Detect which cell encompasses the target text, then output its (X, Y) center coordinate. 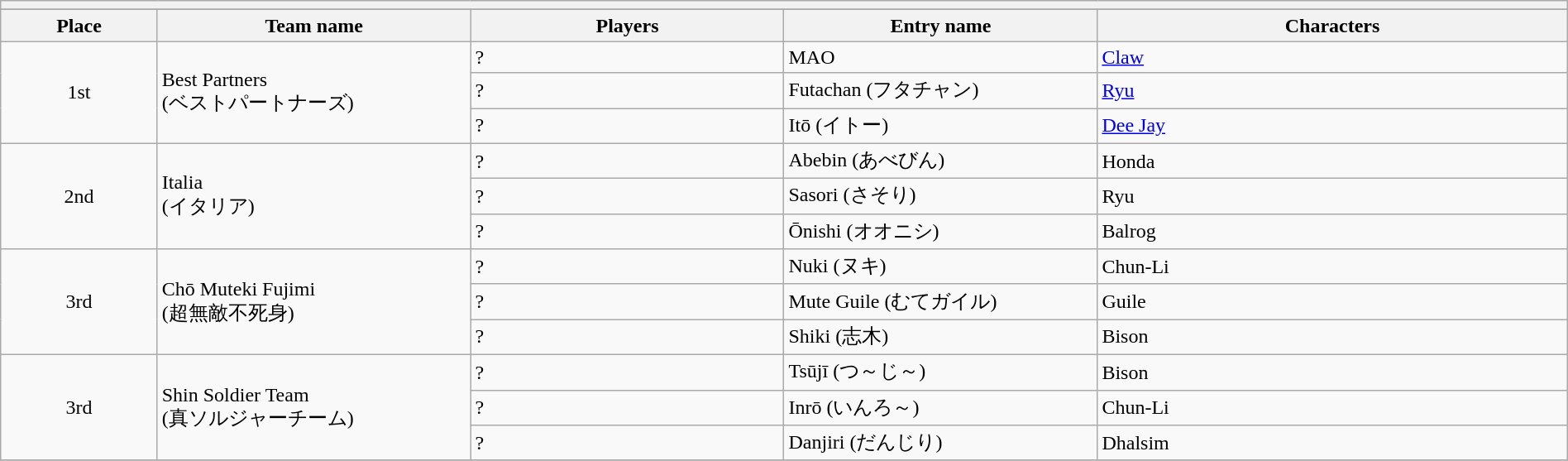
Abebin (あべびん) (941, 161)
Shiki (志木) (941, 338)
Tsūjī (つ～じ～) (941, 372)
Claw (1332, 57)
1st (79, 93)
Futachan (フタチャン) (941, 91)
Dee Jay (1332, 126)
Nuki (ヌキ) (941, 267)
Itō (イトー) (941, 126)
Danjiri (だんじり) (941, 444)
Shin Soldier Team(真ソルジャーチーム) (314, 407)
Players (627, 26)
Inrō (いんろ～) (941, 407)
Honda (1332, 161)
Place (79, 26)
Guile (1332, 301)
Mute Guile (むてガイル) (941, 301)
MAO (941, 57)
Team name (314, 26)
Dhalsim (1332, 444)
Balrog (1332, 232)
Chō Muteki Fujimi(超無敵不死身) (314, 302)
Best Partners(ベストパートナーズ) (314, 93)
Entry name (941, 26)
Italia(イタリア) (314, 196)
2nd (79, 196)
Ōnishi (オオニシ) (941, 232)
Characters (1332, 26)
Sasori (さそり) (941, 197)
